Return the (X, Y) coordinate for the center point of the cell that contains the specified text.  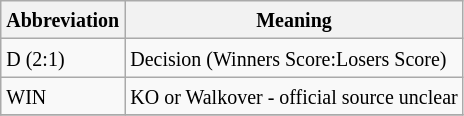
Abbreviation (63, 20)
D (2:1) (63, 58)
WIN (63, 96)
Decision (Winners Score:Losers Score) (294, 58)
Meaning (294, 20)
KO or Walkover - official source unclear (294, 96)
